Determine the (x, y) coordinate at the center of the cell enclosing the given text.  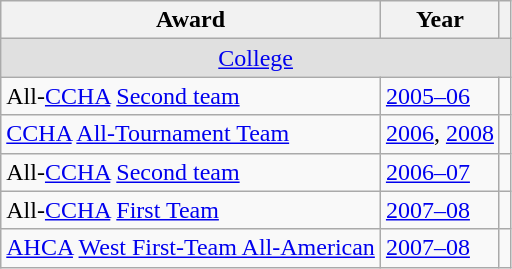
Award (191, 20)
College (256, 58)
2006–07 (440, 172)
2006, 2008 (440, 134)
AHCA West First-Team All-American (191, 248)
Year (440, 20)
2005–06 (440, 96)
All-CCHA First Team (191, 210)
CCHA All-Tournament Team (191, 134)
